Scan for the cell matching the given text and deliver its (X, Y) coordinate at center. 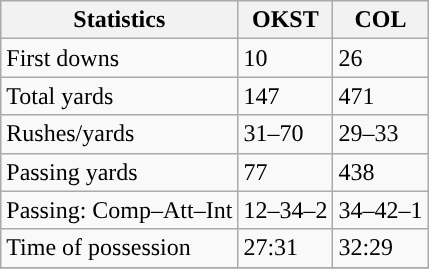
31–70 (286, 134)
Rushes/yards (120, 134)
34–42–1 (380, 210)
32:29 (380, 248)
First downs (120, 58)
OKST (286, 20)
Time of possession (120, 248)
438 (380, 172)
147 (286, 96)
26 (380, 58)
10 (286, 58)
27:31 (286, 248)
12–34–2 (286, 210)
COL (380, 20)
Passing: Comp–Att–Int (120, 210)
Total yards (120, 96)
Statistics (120, 20)
471 (380, 96)
77 (286, 172)
29–33 (380, 134)
Passing yards (120, 172)
